Identify which cell holds the provided text, then report its (X, Y) central coordinate. 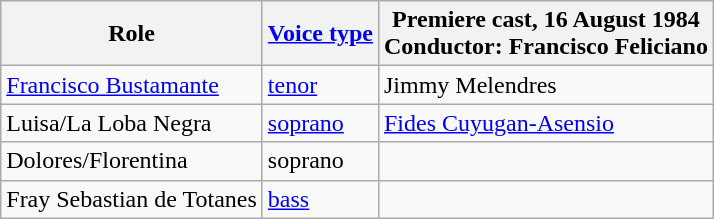
Luisa/La Loba Negra (132, 123)
Premiere cast, 16 August 1984Conductor: Francisco Feliciano (546, 34)
Fides Cuyugan-Asensio (546, 123)
Fray Sebastian de Totanes (132, 199)
Dolores/Florentina (132, 161)
Francisco Bustamante (132, 85)
tenor (320, 85)
bass (320, 199)
Voice type (320, 34)
Role (132, 34)
Jimmy Melendres (546, 85)
